Return the [x, y] coordinate for the center point of the cell that contains the specified text.  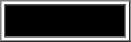
EE 52926 [65, 20]
